From the cell containing the given text, extract its center point as (X, Y) coordinate. 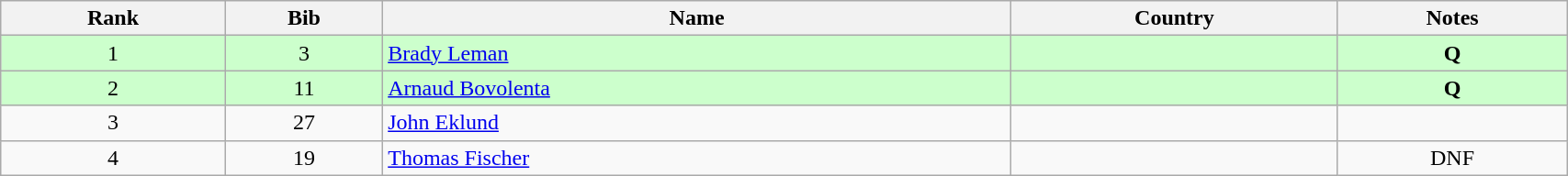
Brady Leman (697, 53)
Bib (304, 18)
Arnaud Bovolenta (697, 88)
27 (304, 123)
Notes (1451, 18)
19 (304, 158)
Country (1174, 18)
11 (304, 88)
1 (113, 53)
Thomas Fischer (697, 158)
John Eklund (697, 123)
DNF (1451, 158)
Rank (113, 18)
2 (113, 88)
Name (697, 18)
4 (113, 158)
